Locate the cell with the specified text and output its (X, Y) center coordinate. 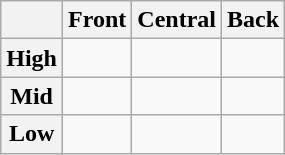
Front (98, 20)
Low (32, 134)
High (32, 58)
Back (254, 20)
Mid (32, 96)
Central (177, 20)
